Locate the cell with the specified text and output its (x, y) center coordinate. 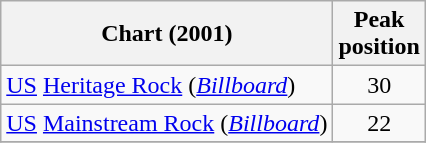
Peakposition (379, 34)
30 (379, 85)
22 (379, 123)
US Mainstream Rock (Billboard) (167, 123)
Chart (2001) (167, 34)
US Heritage Rock (Billboard) (167, 85)
